Detect which cell encompasses the target text, then output its (x, y) center coordinate. 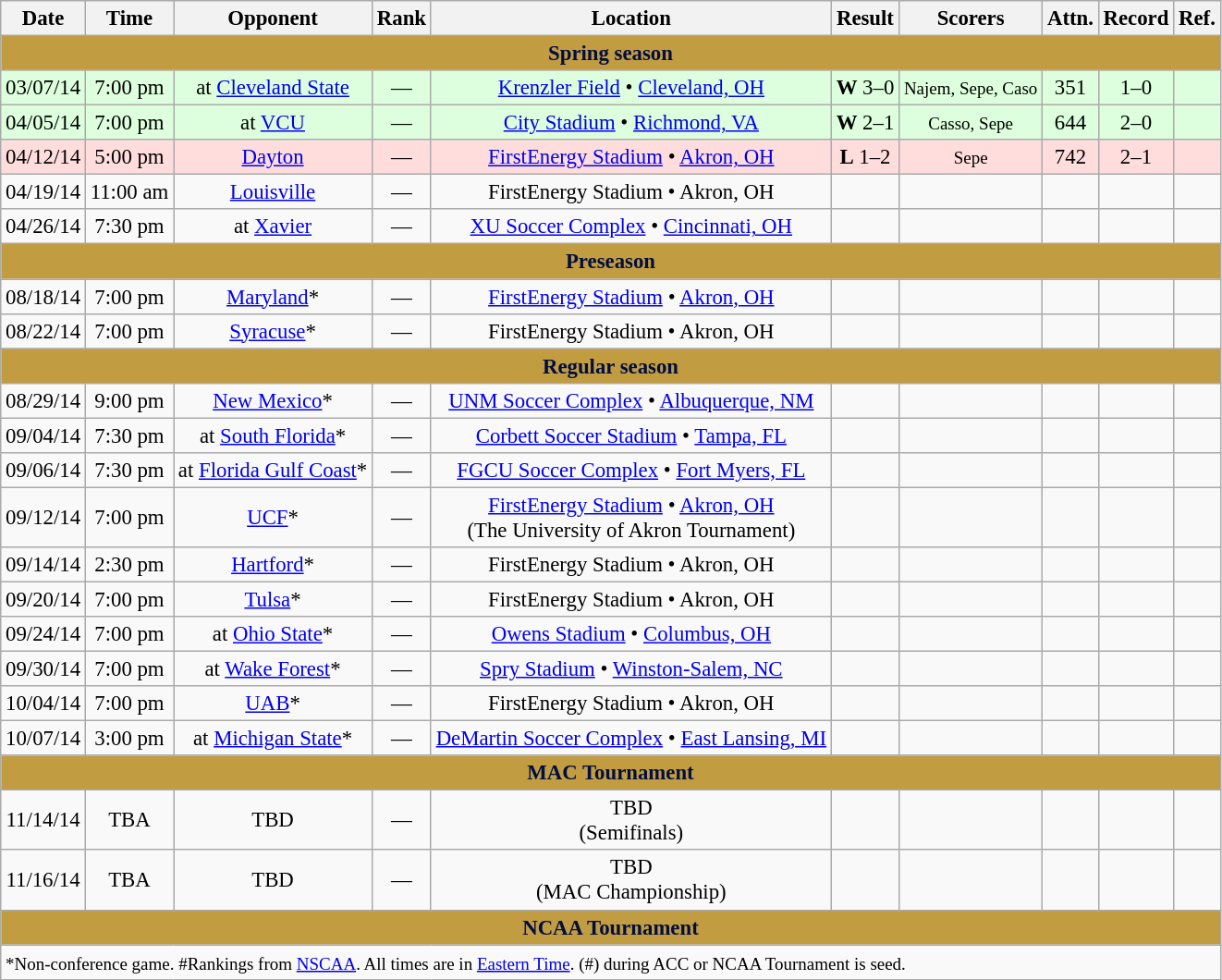
11/16/14 (43, 880)
2–1 (1135, 157)
Hartford* (274, 565)
Preseason (610, 262)
Record (1135, 18)
MAC Tournament (610, 773)
Casso, Sepe (971, 123)
Result (865, 18)
09/12/14 (43, 518)
09/30/14 (43, 669)
City Stadium • Richmond, VA (630, 123)
FGCU Soccer Complex • Fort Myers, FL (630, 471)
Corbett Soccer Stadium • Tampa, FL (630, 435)
Tulsa* (274, 599)
10/07/14 (43, 739)
W 2–1 (865, 123)
3:00 pm (129, 739)
at Wake Forest* (274, 669)
5:00 pm (129, 157)
W 3–0 (865, 88)
09/14/14 (43, 565)
Opponent (274, 18)
TBD(MAC Championship) (630, 880)
09/04/14 (43, 435)
09/20/14 (43, 599)
XU Soccer Complex • Cincinnati, OH (630, 227)
11:00 am (129, 192)
New Mexico* (274, 400)
UAB* (274, 704)
644 (1070, 123)
10/04/14 (43, 704)
Dayton (274, 157)
Attn. (1070, 18)
*Non-conference game. #Rankings from NSCAA. All times are in Eastern Time. (#) during ACC or NCAA Tournament is seed. (610, 962)
2–0 (1135, 123)
at Cleveland State (274, 88)
Spry Stadium • Winston-Salem, NC (630, 669)
03/07/14 (43, 88)
Location (630, 18)
Owens Stadium • Columbus, OH (630, 634)
Syracuse* (274, 331)
Maryland* (274, 297)
08/22/14 (43, 331)
DeMartin Soccer Complex • East Lansing, MI (630, 739)
Rank (402, 18)
08/29/14 (43, 400)
09/24/14 (43, 634)
NCAA Tournament (610, 927)
Ref. (1198, 18)
04/19/14 (43, 192)
2:30 pm (129, 565)
TBD(Semifinals) (630, 821)
Louisville (274, 192)
Spring season (610, 54)
1–0 (1135, 88)
Date (43, 18)
08/18/14 (43, 297)
at VCU (274, 123)
at Florida Gulf Coast* (274, 471)
FirstEnergy Stadium • Akron, OH(The University of Akron Tournament) (630, 518)
L 1–2 (865, 157)
09/06/14 (43, 471)
UNM Soccer Complex • Albuquerque, NM (630, 400)
at Michigan State* (274, 739)
at Ohio State* (274, 634)
04/12/14 (43, 157)
742 (1070, 157)
UCF* (274, 518)
351 (1070, 88)
Scorers (971, 18)
11/14/14 (43, 821)
Krenzler Field • Cleveland, OH (630, 88)
at South Florida* (274, 435)
at Xavier (274, 227)
04/05/14 (43, 123)
Sepe (971, 157)
Regular season (610, 366)
04/26/14 (43, 227)
Najem, Sepe, Caso (971, 88)
9:00 pm (129, 400)
Time (129, 18)
